Locate the cell with the specified text and output its (X, Y) center coordinate. 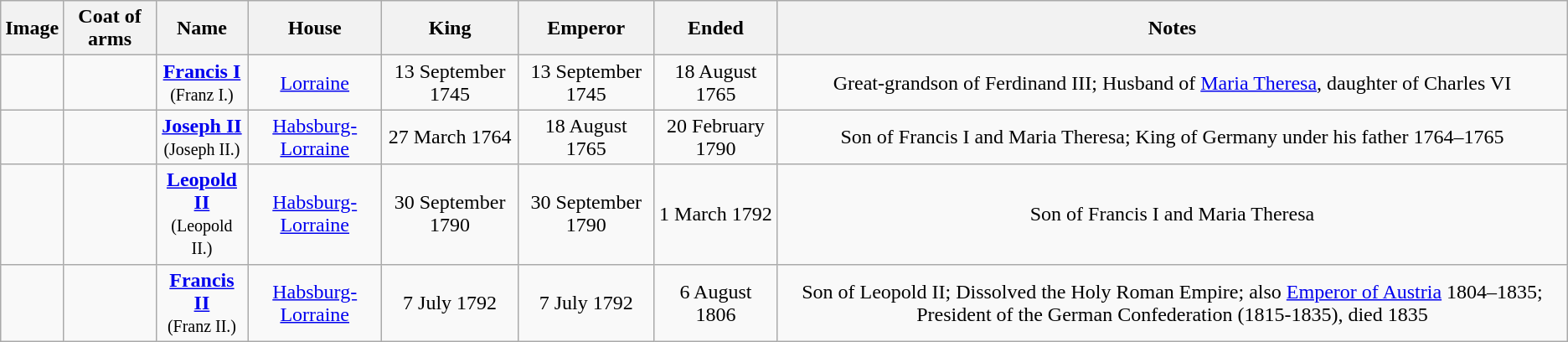
Joseph II(Joseph II.) (201, 137)
Great-grandson of Ferdinand III; Husband of Maria Theresa, daughter of Charles VI (1173, 82)
6 August 1806 (715, 303)
Leopold II(Leopold II.) (201, 215)
Francis I(Franz I.) (201, 82)
1 March 1792 (715, 215)
Lorraine (315, 82)
Name (201, 28)
Francis II(Franz II.) (201, 303)
Image (32, 28)
Emperor (586, 28)
Coat of arms (110, 28)
Son of Francis I and Maria Theresa (1173, 215)
House (315, 28)
27 March 1764 (451, 137)
Son of Francis I and Maria Theresa; King of Germany under his father 1764–1765 (1173, 137)
Notes (1173, 28)
Ended (715, 28)
Son of Leopold II; Dissolved the Holy Roman Empire; also Emperor of Austria 1804–1835; President of the German Confederation (1815-1835), died 1835 (1173, 303)
20 February 1790 (715, 137)
King (451, 28)
